Search for the cell housing the specified text and yield its (X, Y) center coordinate. 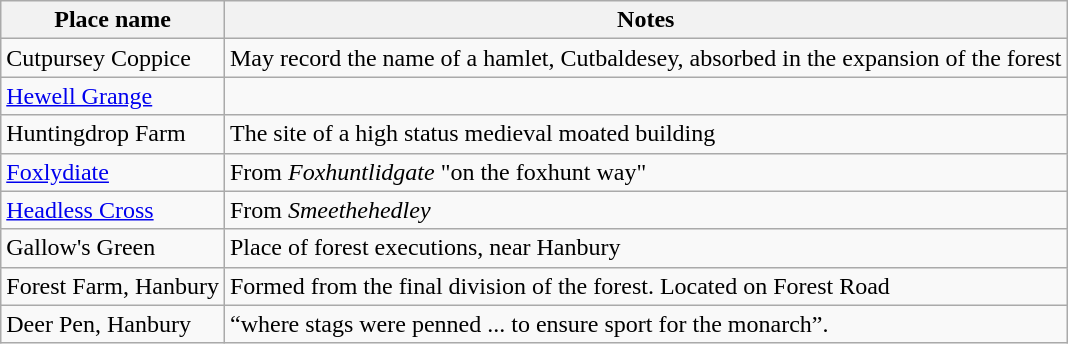
Deer Pen, Hanbury (113, 324)
Notes (646, 20)
“where stags were penned ... to ensure sport for the monarch”. (646, 324)
Huntingdrop Farm (113, 134)
May record the name of a hamlet, Cutbaldesey, absorbed in the expansion of the forest (646, 58)
Forest Farm, Hanbury (113, 286)
The site of a high status medieval moated building (646, 134)
Foxlydiate (113, 172)
Place of forest executions, near Hanbury (646, 248)
From Foxhuntlidgate "on the foxhunt way" (646, 172)
Formed from the final division of the forest. Located on Forest Road (646, 286)
Place name (113, 20)
Gallow's Green (113, 248)
From Smeethehedley (646, 210)
Hewell Grange (113, 96)
Cutpursey Coppice (113, 58)
Headless Cross (113, 210)
